For the text-containing cell, return its midpoint in [x, y] coordinate format. 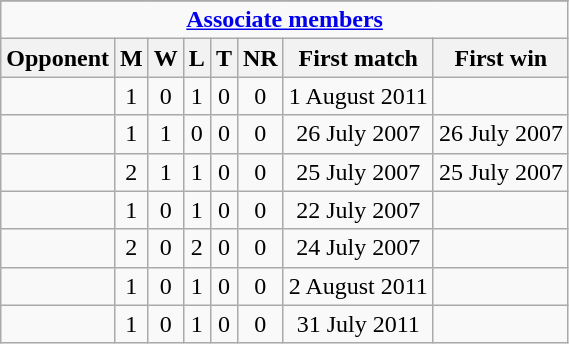
First win [500, 58]
NR [260, 58]
First match [358, 58]
T [224, 58]
2 August 2011 [358, 286]
1 August 2011 [358, 96]
L [196, 58]
Associate members [285, 20]
31 July 2011 [358, 324]
22 July 2007 [358, 210]
W [166, 58]
24 July 2007 [358, 248]
Opponent [58, 58]
M [132, 58]
